Identify which cell holds the provided text, then report its [x, y] central coordinate. 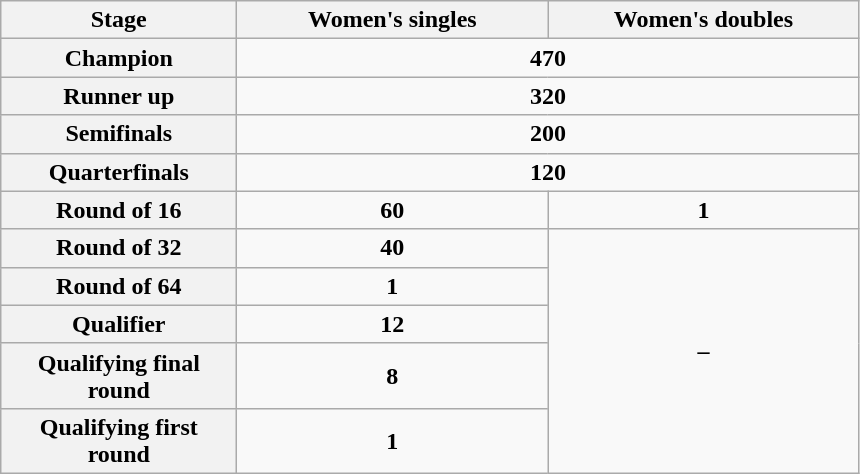
12 [392, 324]
Champion [119, 58]
60 [392, 210]
8 [392, 376]
Quarterfinals [119, 172]
Runner up [119, 96]
Stage [119, 20]
320 [548, 96]
Round of 16 [119, 210]
470 [548, 58]
120 [548, 172]
40 [392, 248]
Round of 32 [119, 248]
Round of 64 [119, 286]
– [704, 351]
200 [548, 134]
Qualifying first round [119, 440]
Women's doubles [704, 20]
Women's singles [392, 20]
Qualifier [119, 324]
Semifinals [119, 134]
Qualifying final round [119, 376]
